Return the [x, y] coordinate for the center point of the cell that contains the specified text.  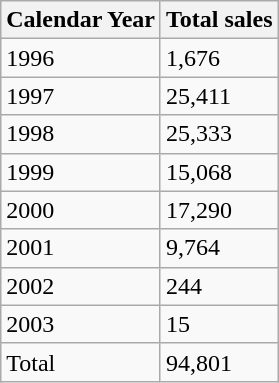
Total sales [219, 20]
1999 [81, 172]
244 [219, 286]
Total [81, 362]
2002 [81, 286]
1,676 [219, 58]
9,764 [219, 248]
2003 [81, 324]
15,068 [219, 172]
2000 [81, 210]
17,290 [219, 210]
25,333 [219, 134]
25,411 [219, 96]
Calendar Year [81, 20]
1997 [81, 96]
1996 [81, 58]
94,801 [219, 362]
15 [219, 324]
1998 [81, 134]
2001 [81, 248]
